For the text-containing cell, return its midpoint in (X, Y) coordinate format. 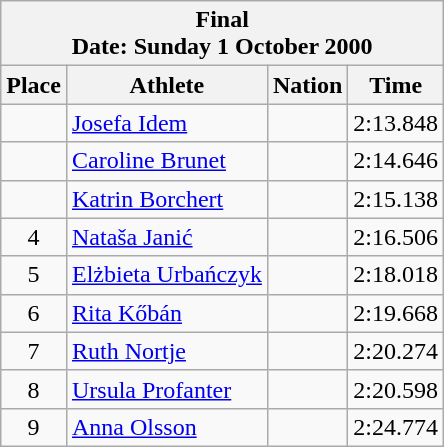
5 (34, 275)
2:15.138 (396, 199)
Athlete (166, 85)
Caroline Brunet (166, 161)
2:13.848 (396, 123)
Katrin Borchert (166, 199)
4 (34, 237)
Ruth Nortje (166, 351)
2:24.774 (396, 427)
2:18.018 (396, 275)
Ursula Profanter (166, 389)
2:14.646 (396, 161)
Rita Kőbán (166, 313)
Elżbieta Urbańczyk (166, 275)
Place (34, 85)
2:20.274 (396, 351)
7 (34, 351)
Anna Olsson (166, 427)
2:20.598 (396, 389)
8 (34, 389)
Nation (307, 85)
Final Date: Sunday 1 October 2000 (222, 34)
2:19.668 (396, 313)
2:16.506 (396, 237)
6 (34, 313)
Josefa Idem (166, 123)
9 (34, 427)
Time (396, 85)
Nataša Janić (166, 237)
